Locate the cell with the specified text and output its (x, y) center coordinate. 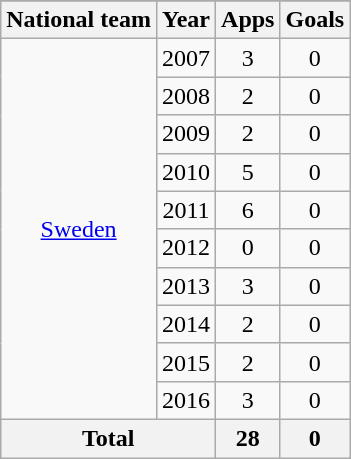
Goals (315, 20)
28 (248, 438)
Total (108, 438)
2012 (186, 248)
National team (79, 20)
2008 (186, 96)
Sweden (79, 230)
2014 (186, 324)
2009 (186, 134)
2013 (186, 286)
Year (186, 20)
2007 (186, 58)
2011 (186, 210)
Apps (248, 20)
2015 (186, 362)
6 (248, 210)
5 (248, 172)
2010 (186, 172)
2016 (186, 400)
